From the cell containing the given text, extract its center point as (x, y) coordinate. 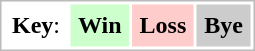
Win (100, 25)
Key: (36, 25)
Loss (163, 25)
Bye (224, 25)
